Scan for the cell matching the given text and deliver its (X, Y) coordinate at center. 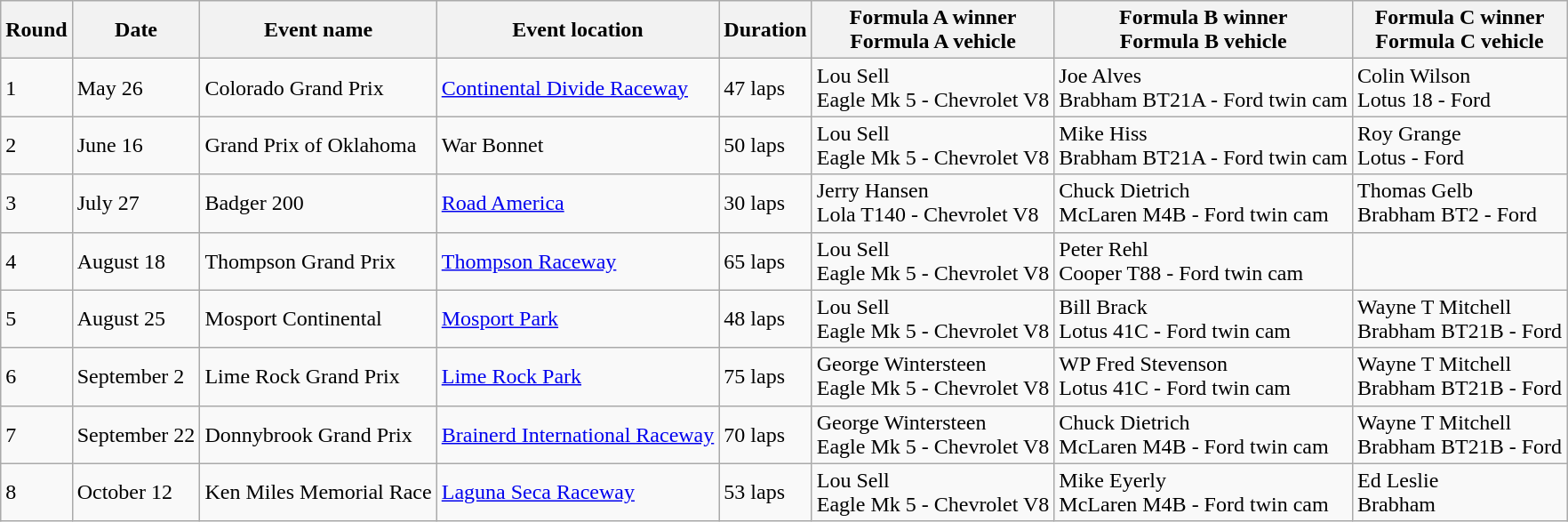
75 laps (765, 377)
Event name (318, 30)
Ken Miles Memorial Race (318, 493)
August 18 (136, 261)
7 (36, 434)
53 laps (765, 493)
48 laps (765, 318)
WP Fred StevensonLotus 41C - Ford twin cam (1204, 377)
6 (36, 377)
Joe AlvesBrabham BT21A - Ford twin cam (1204, 87)
1 (36, 87)
47 laps (765, 87)
July 27 (136, 203)
Duration (765, 30)
Mike EyerlyMcLaren M4B - Ford twin cam (1204, 493)
Thompson Raceway (578, 261)
30 laps (765, 203)
Date (136, 30)
8 (36, 493)
Jerry HansenLola T140 - Chevrolet V8 (933, 203)
Formula C winnerFormula C vehicle (1460, 30)
September 2 (136, 377)
Formula A winnerFormula A vehicle (933, 30)
May 26 (136, 87)
June 16 (136, 146)
3 (36, 203)
Bill BrackLotus 41C - Ford twin cam (1204, 318)
August 25 (136, 318)
4 (36, 261)
War Bonnet (578, 146)
Mike HissBrabham BT21A - Ford twin cam (1204, 146)
September 22 (136, 434)
50 laps (765, 146)
Colin WilsonLotus 18 - Ford (1460, 87)
Roy GrangeLotus - Ford (1460, 146)
Badger 200 (318, 203)
Peter RehlCooper T88 - Ford twin cam (1204, 261)
5 (36, 318)
Brainerd International Raceway (578, 434)
Laguna Seca Raceway (578, 493)
Colorado Grand Prix (318, 87)
Grand Prix of Oklahoma (318, 146)
Mosport Continental (318, 318)
Thompson Grand Prix (318, 261)
Thomas GelbBrabham BT2 - Ford (1460, 203)
Round (36, 30)
Event location (578, 30)
Lime Rock Grand Prix (318, 377)
October 12 (136, 493)
Ed LeslieBrabham (1460, 493)
2 (36, 146)
Lime Rock Park (578, 377)
Donnybrook Grand Prix (318, 434)
Formula B winnerFormula B vehicle (1204, 30)
70 laps (765, 434)
Continental Divide Raceway (578, 87)
65 laps (765, 261)
Road America (578, 203)
Mosport Park (578, 318)
